Return the (X, Y) coordinate for the center point of the cell that contains the specified text.  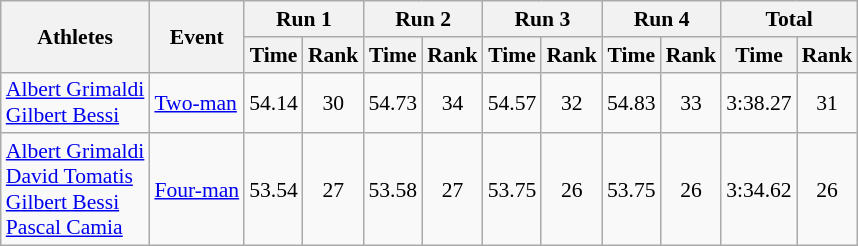
30 (334, 102)
54.14 (274, 102)
53.54 (274, 190)
54.83 (632, 102)
Athletes (76, 36)
3:34.62 (758, 190)
3:38.27 (758, 102)
31 (828, 102)
53.58 (392, 190)
Run 2 (422, 19)
Run 3 (542, 19)
Albert GrimaldiDavid TomatisGilbert BessiPascal Camia (76, 190)
33 (692, 102)
54.57 (512, 102)
32 (572, 102)
34 (452, 102)
Two-man (196, 102)
Event (196, 36)
Albert GrimaldiGilbert Bessi (76, 102)
Four-man (196, 190)
Run 4 (662, 19)
54.73 (392, 102)
Total (789, 19)
Run 1 (304, 19)
